Find where the given text appears and provide that cell's center as (x, y) coordinate. 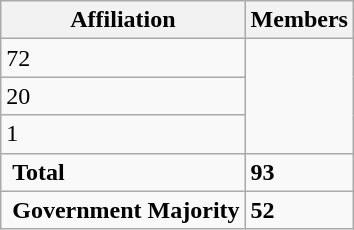
20 (123, 96)
Affiliation (123, 20)
Members (299, 20)
Government Majority (123, 210)
52 (299, 210)
1 (123, 134)
72 (123, 58)
Total (123, 172)
93 (299, 172)
